Find where the given text appears and provide that cell's center as (X, Y) coordinate. 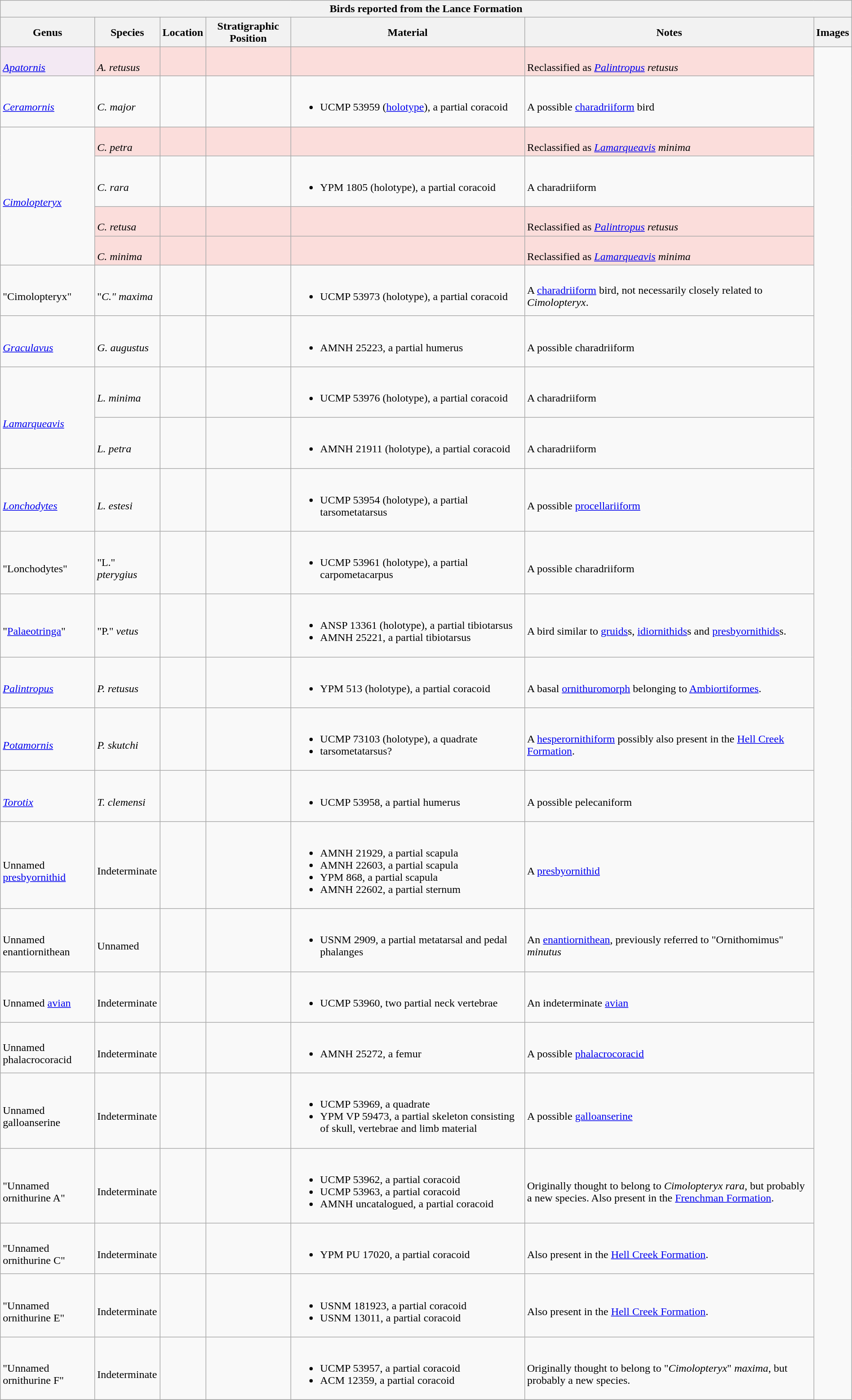
"Palaeotringa" (48, 626)
USNM 2909, a partial metatarsal and pedal phalanges (408, 940)
P. retusus (128, 683)
L. estesi (128, 499)
A hesperornithiform possibly also present in the Hell Creek Formation. (669, 739)
Unnamed galloanserine (48, 1110)
T. clemensi (128, 796)
Torotix (48, 796)
Graculavus (48, 341)
Images (833, 32)
An enantiornithean, previously referred to "Ornithomimus" minutus (669, 940)
UCMP 53959 (holotype), a partial coracoid (408, 102)
"P." vetus (128, 626)
UCMP 53976 (holotype), a partial coracoid (408, 392)
Unnamed presbyornithid (48, 865)
A charadriiform bird, not necessarily closely related to Cimolopteryx. (669, 290)
C. rara (128, 181)
USNM 181923, a partial coracoidUSNM 13011, a partial coracoid (408, 1305)
YPM 513 (holotype), a partial coracoid (408, 683)
Unnamed phalacrocoracid (48, 1047)
AMNH 25272, a femur (408, 1047)
AMNH 21911 (holotype), a partial coracoid (408, 443)
A possible charadriiform bird (669, 102)
An indeterminate avian (669, 997)
"C." maxima (128, 290)
Lonchodytes (48, 499)
A bird similar to gruidss, idiornithidss and presbyornithidss. (669, 626)
YPM PU 17020, a partial coracoid (408, 1249)
"Unnamed ornithurine F" (48, 1368)
L. petra (128, 443)
Cimolopteryx (48, 196)
C. major (128, 102)
"Cimolopteryx" (48, 290)
"L." pterygius (128, 563)
Palintropus (48, 683)
Originally thought to belong to Cimolopteryx rara, but probably a new species. Also present in the Frenchman Formation. (669, 1186)
Unnamed (128, 940)
UCMP 53954 (holotype), a partial tarsometatarsus (408, 499)
A possible galloanserine (669, 1110)
Stratigraphic Position (248, 32)
Apatornis (48, 61)
ANSP 13361 (holotype), a partial tibiotarsusAMNH 25221, a partial tibiotarsus (408, 626)
"Unnamed ornithurine E" (48, 1305)
A possible procellariiform (669, 499)
C. petra (128, 141)
UCMP 73103 (holotype), a quadratetarsometatarsus? (408, 739)
Birds reported from the Lance Formation (426, 9)
Lamarqueavis (48, 417)
Originally thought to belong to "Cimolopteryx" maxima, but probably a new species. (669, 1368)
Species (128, 32)
UCMP 53973 (holotype), a partial coracoid (408, 290)
AMNH 25223, a partial humerus (408, 341)
A possible phalacrocoracid (669, 1047)
Notes (669, 32)
Unnamed avian (48, 997)
P. skutchi (128, 739)
L. minima (128, 392)
Ceramornis (48, 102)
Material (408, 32)
UCMP 53969, a quadrateYPM VP 59473, a partial skeleton consisting of skull, vertebrae and limb material (408, 1110)
UCMP 53957, a partial coracoidACM 12359, a partial coracoid (408, 1368)
"Unnamed ornithurine C" (48, 1249)
A. retusus (128, 61)
C. minima (128, 251)
C. retusa (128, 221)
"Lonchodytes" (48, 563)
Potamornis (48, 739)
UCMP 53960, two partial neck vertebrae (408, 997)
A presbyornithid (669, 865)
YPM 1805 (holotype), a partial coracoid (408, 181)
UCMP 53958, a partial humerus (408, 796)
UCMP 53962, a partial coracoidUCMP 53963, a partial coracoidAMNH uncatalogued, a partial coracoid (408, 1186)
A basal ornithuromorph belonging to Ambiortiformes. (669, 683)
AMNH 21929, a partial scapulaAMNH 22603, a partial scapulaYPM 868, a partial scapulaAMNH 22602, a partial sternum (408, 865)
UCMP 53961 (holotype), a partial carpometacarpus (408, 563)
Unnamed enantiornithean (48, 940)
Genus (48, 32)
G. augustus (128, 341)
Location (183, 32)
"Unnamed ornithurine A" (48, 1186)
A possible pelecaniform (669, 796)
